Provide the (x, y) coordinate of the cell's center where the given text is located.  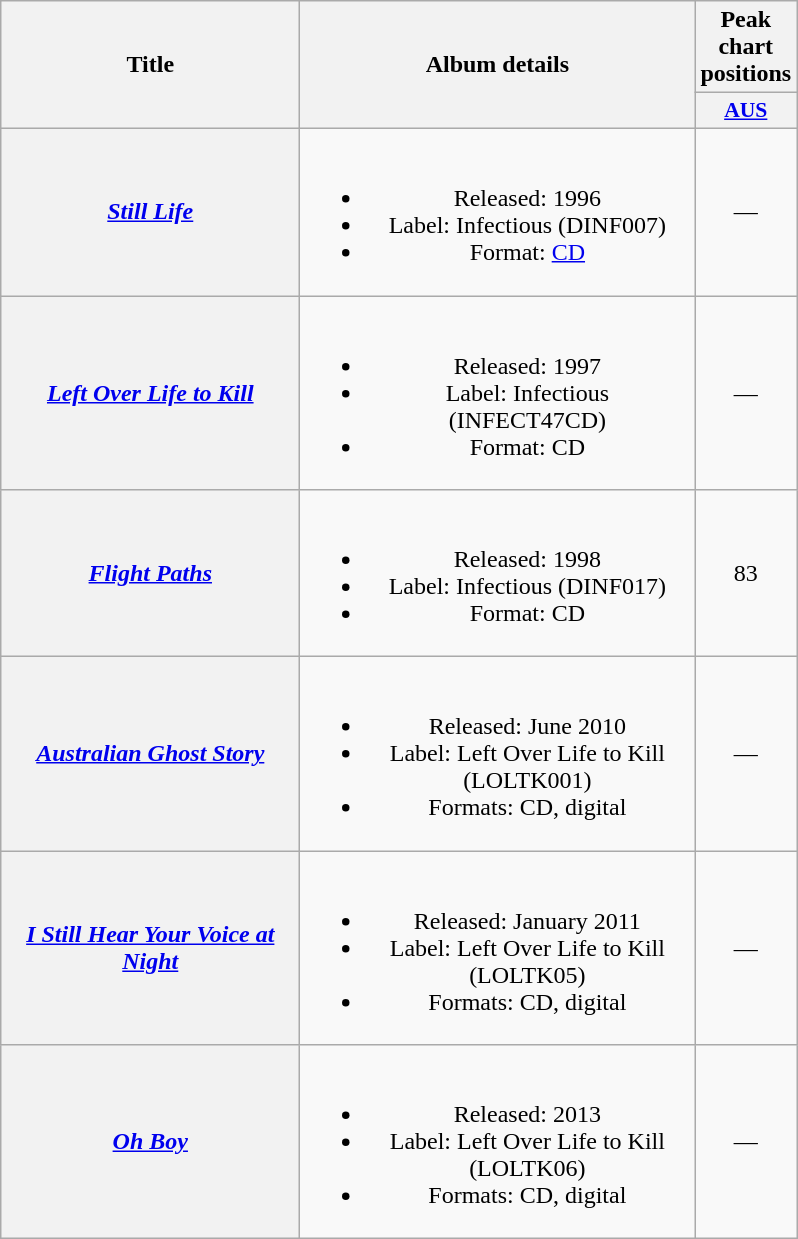
Oh Boy (150, 1142)
Flight Paths (150, 574)
83 (746, 574)
I Still Hear Your Voice at Night (150, 948)
Released: 1998Label: Infectious (DINF017)Format: CD (498, 574)
Australian Ghost Story (150, 754)
Released: 2013Label: Left Over Life to Kill (LOLTK06)Formats: CD, digital (498, 1142)
Released: 1996Label: Infectious (DINF007)Format: CD (498, 212)
Left Over Life to Kill (150, 393)
Peak chart positions (746, 47)
Released: 1997Label: Infectious (INFECT47CD)Format: CD (498, 393)
Released: June 2010Label: Left Over Life to Kill (LOLTK001)Formats: CD, digital (498, 754)
Title (150, 65)
Still Life (150, 212)
Album details (498, 65)
Released: January 2011Label: Left Over Life to Kill (LOLTK05)Formats: CD, digital (498, 948)
AUS (746, 111)
